Search for the cell housing the specified text and yield its [X, Y] center coordinate. 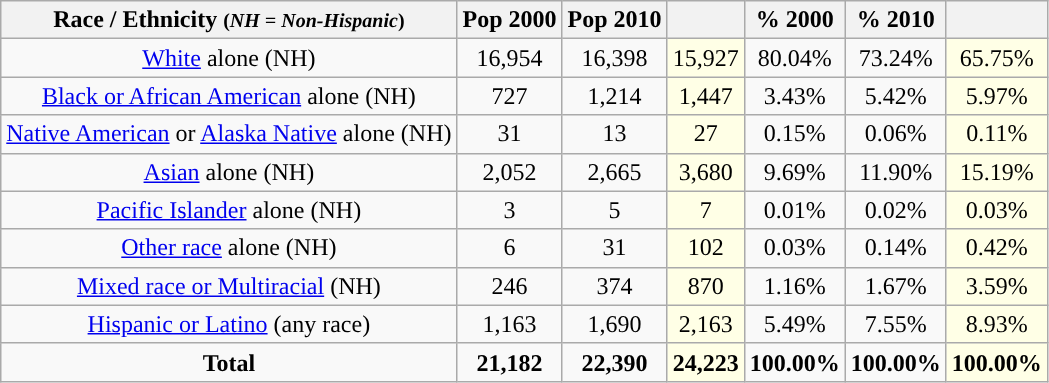
Native American or Alaska Native alone (NH) [229, 134]
727 [510, 96]
Total [229, 362]
% 2000 [794, 20]
5.97% [996, 96]
3,680 [706, 172]
0.15% [794, 134]
8.93% [996, 324]
0.11% [996, 134]
White alone (NH) [229, 58]
2,052 [510, 172]
1.67% [896, 286]
3.43% [794, 96]
15.19% [996, 172]
1,214 [614, 96]
13 [614, 134]
11.90% [896, 172]
246 [510, 286]
Hispanic or Latino (any race) [229, 324]
Asian alone (NH) [229, 172]
24,223 [706, 362]
Pop 2000 [510, 20]
% 2010 [896, 20]
22,390 [614, 362]
65.75% [996, 58]
1,690 [614, 324]
Pacific Islander alone (NH) [229, 210]
5.42% [896, 96]
3 [510, 210]
2,665 [614, 172]
7.55% [896, 324]
1,447 [706, 96]
Other race alone (NH) [229, 248]
15,927 [706, 58]
27 [706, 134]
Mixed race or Multiracial (NH) [229, 286]
2,163 [706, 324]
0.42% [996, 248]
1,163 [510, 324]
16,398 [614, 58]
3.59% [996, 286]
0.01% [794, 210]
16,954 [510, 58]
5 [614, 210]
0.02% [896, 210]
Race / Ethnicity (NH = Non-Hispanic) [229, 20]
9.69% [794, 172]
Black or African American alone (NH) [229, 96]
0.06% [896, 134]
374 [614, 286]
6 [510, 248]
1.16% [794, 286]
80.04% [794, 58]
870 [706, 286]
Pop 2010 [614, 20]
73.24% [896, 58]
21,182 [510, 362]
0.14% [896, 248]
7 [706, 210]
102 [706, 248]
5.49% [794, 324]
